Find where the given text appears and provide that cell's center as (X, Y) coordinate. 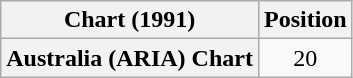
Chart (1991) (130, 20)
20 (305, 58)
Position (305, 20)
Australia (ARIA) Chart (130, 58)
